Return the [x, y] coordinate for the center point of the cell that contains the specified text.  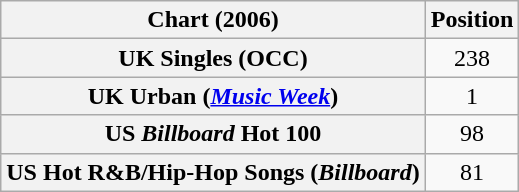
81 [472, 172]
US Billboard Hot 100 [213, 134]
98 [472, 134]
US Hot R&B/Hip-Hop Songs (Billboard) [213, 172]
1 [472, 96]
238 [472, 58]
UK Singles (OCC) [213, 58]
UK Urban (Music Week) [213, 96]
Chart (2006) [213, 20]
Position [472, 20]
